Locate the cell with the specified text and output its (X, Y) center coordinate. 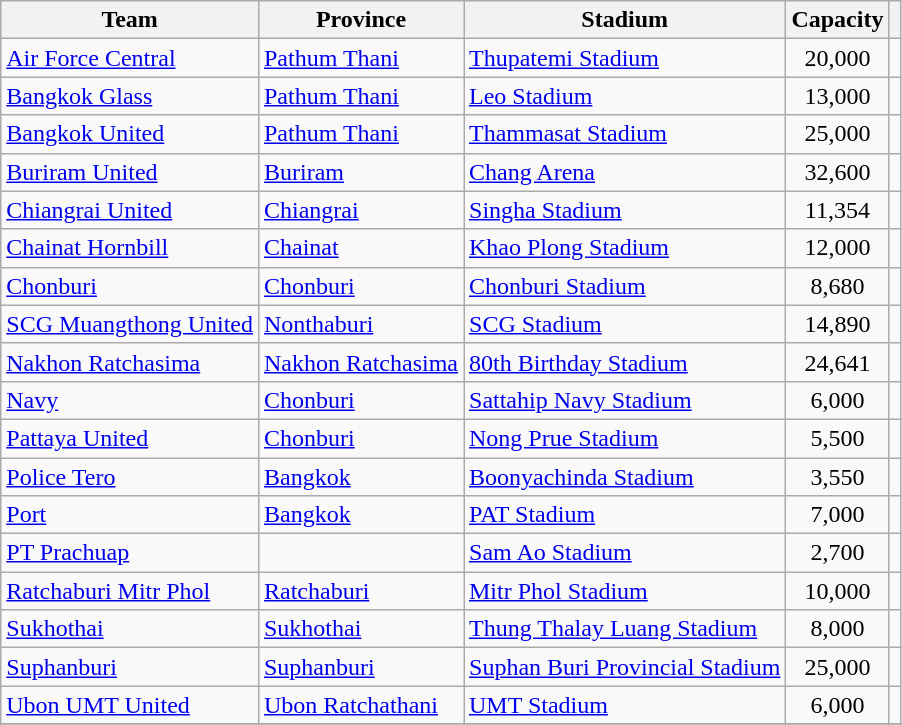
14,890 (838, 324)
Boonyachinda Stadium (625, 477)
Air Force Central (130, 58)
SCG Stadium (625, 324)
Ratchaburi (360, 591)
8,000 (838, 629)
7,000 (838, 515)
Ratchaburi Mitr Phol (130, 591)
Sattahip Navy Stadium (625, 400)
Sam Ao Stadium (625, 553)
Ubon UMT United (130, 705)
10,000 (838, 591)
11,354 (838, 210)
Province (360, 20)
8,680 (838, 286)
20,000 (838, 58)
Chonburi Stadium (625, 286)
Navy (130, 400)
Bangkok Glass (130, 96)
PT Prachuap (130, 553)
Buriram United (130, 172)
2,700 (838, 553)
13,000 (838, 96)
Bangkok United (130, 134)
Leo Stadium (625, 96)
Ubon Ratchathani (360, 705)
Team (130, 20)
Chang Arena (625, 172)
UMT Stadium (625, 705)
Suphan Buri Provincial Stadium (625, 667)
Pattaya United (130, 438)
PAT Stadium (625, 515)
3,550 (838, 477)
Police Tero (130, 477)
80th Birthday Stadium (625, 362)
12,000 (838, 248)
Thammasat Stadium (625, 134)
Thung Thalay Luang Stadium (625, 629)
Stadium (625, 20)
Chainat (360, 248)
Nong Prue Stadium (625, 438)
Chainat Hornbill (130, 248)
Buriram (360, 172)
Singha Stadium (625, 210)
SCG Muangthong United (130, 324)
Thupatemi Stadium (625, 58)
5,500 (838, 438)
Chiangrai (360, 210)
Capacity (838, 20)
Port (130, 515)
32,600 (838, 172)
Nonthaburi (360, 324)
24,641 (838, 362)
Khao Plong Stadium (625, 248)
Chiangrai United (130, 210)
Mitr Phol Stadium (625, 591)
